Scan for the cell matching the given text and deliver its [x, y] coordinate at center. 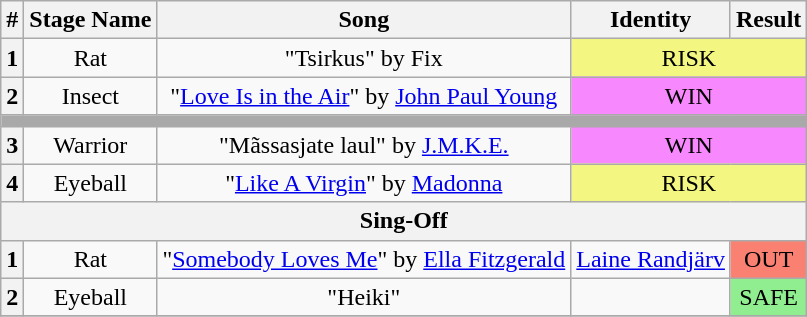
Warrior [90, 145]
"Like A Virgin" by Madonna [364, 183]
"Love Is in the Air" by John Paul Young [364, 96]
SAFE [768, 297]
OUT [768, 259]
Song [364, 20]
Sing-Off [404, 221]
4 [12, 183]
Laine Randjärv [651, 259]
Identity [651, 20]
"Heiki" [364, 297]
Insect [90, 96]
"Somebody Loves Me" by Ella Fitzgerald [364, 259]
3 [12, 145]
Stage Name [90, 20]
"Mãssasjate laul" by J.M.K.E. [364, 145]
# [12, 20]
"Tsirkus" by Fix [364, 58]
Result [768, 20]
